From the cell containing the given text, extract its center point as [x, y] coordinate. 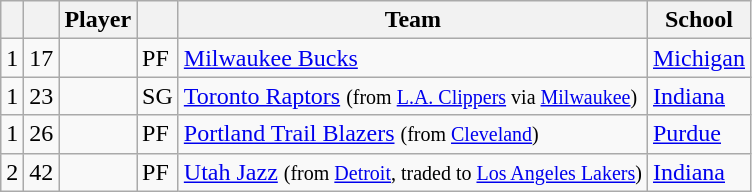
2 [12, 172]
26 [42, 134]
Team [412, 20]
Toronto Raptors (from L.A. Clippers via Milwaukee) [412, 96]
Michigan [698, 58]
23 [42, 96]
17 [42, 58]
SG [158, 96]
Player [98, 20]
School [698, 20]
Utah Jazz (from Detroit, traded to Los Angeles Lakers) [412, 172]
Milwaukee Bucks [412, 58]
Portland Trail Blazers (from Cleveland) [412, 134]
42 [42, 172]
Purdue [698, 134]
